Search for the cell housing the specified text and yield its [X, Y] center coordinate. 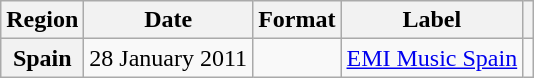
Spain [42, 58]
EMI Music Spain [432, 58]
Label [432, 20]
Format [297, 20]
Region [42, 20]
Date [168, 20]
28 January 2011 [168, 58]
